Identify which cell holds the provided text, then report its (x, y) central coordinate. 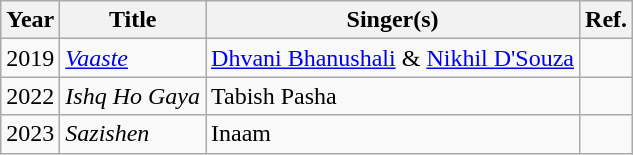
Ishq Ho Gaya (133, 96)
Year (30, 20)
Vaaste (133, 58)
2019 (30, 58)
Inaam (393, 134)
2022 (30, 96)
Dhvani Bhanushali & Nikhil D'Souza (393, 58)
2023 (30, 134)
Sazishen (133, 134)
Ref. (606, 20)
Singer(s) (393, 20)
Tabish Pasha (393, 96)
Title (133, 20)
